Search for the cell housing the specified text and yield its (x, y) center coordinate. 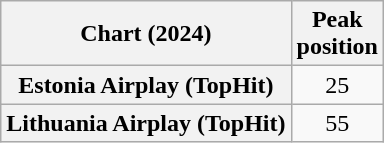
25 (337, 85)
Estonia Airplay (TopHit) (146, 85)
Lithuania Airplay (TopHit) (146, 123)
Peakposition (337, 34)
Chart (2024) (146, 34)
55 (337, 123)
